Output the [X, Y] coordinate of the center of the cell containing the given text.  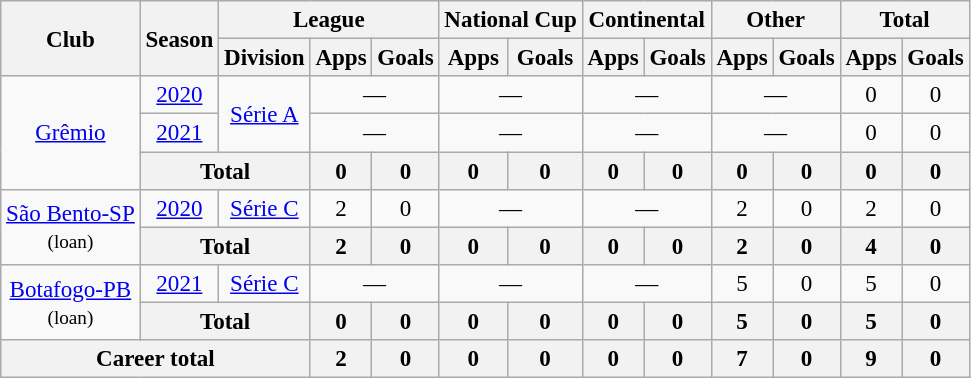
7 [742, 359]
Career total [156, 359]
National Cup [510, 20]
Division [264, 58]
Season [180, 38]
São Bento-SP(loan) [70, 228]
9 [871, 359]
League [329, 20]
Grêmio [70, 132]
Série A [264, 114]
Club [70, 38]
Other [776, 20]
Botafogo-PB(loan) [70, 302]
Continental [646, 20]
4 [871, 246]
